Scan for the cell matching the given text and deliver its (X, Y) coordinate at center. 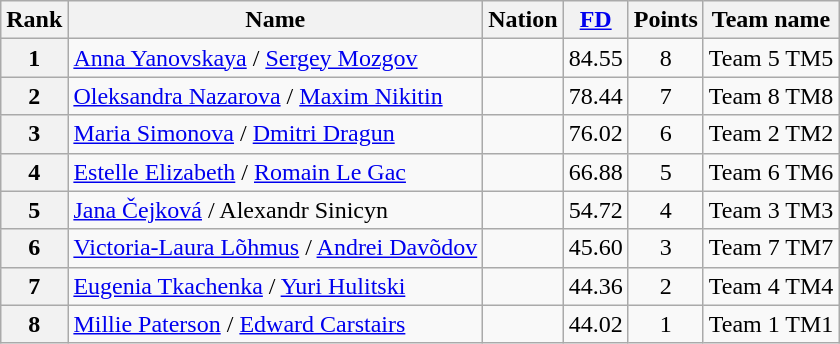
Team 5 TM5 (771, 58)
Victoria-Laura Lõhmus / Andrei Davõdov (276, 248)
44.36 (596, 286)
Points (666, 20)
Team 3 TM3 (771, 210)
66.88 (596, 172)
Estelle Elizabeth / Romain Le Gac (276, 172)
45.60 (596, 248)
Team name (771, 20)
Eugenia Tkachenka / Yuri Hulitski (276, 286)
Millie Paterson / Edward Carstairs (276, 324)
44.02 (596, 324)
Team 1 TM1 (771, 324)
Anna Yanovskaya / Sergey Mozgov (276, 58)
Oleksandra Nazarova / Maxim Nikitin (276, 96)
Team 2 TM2 (771, 134)
Rank (34, 20)
Name (276, 20)
Maria Simonova / Dmitri Dragun (276, 134)
78.44 (596, 96)
FD (596, 20)
84.55 (596, 58)
Team 7 TM7 (771, 248)
54.72 (596, 210)
Team 4 TM4 (771, 286)
Nation (523, 20)
Jana Čejková / Alexandr Sinicyn (276, 210)
Team 6 TM6 (771, 172)
Team 8 TM8 (771, 96)
76.02 (596, 134)
